Search for the cell housing the specified text and yield its [X, Y] center coordinate. 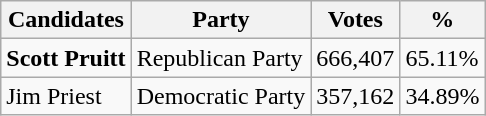
% [442, 20]
Republican Party [221, 58]
Votes [356, 20]
Scott Pruitt [66, 58]
Candidates [66, 20]
Democratic Party [221, 96]
666,407 [356, 58]
34.89% [442, 96]
357,162 [356, 96]
65.11% [442, 58]
Party [221, 20]
Jim Priest [66, 96]
